Determine the [X, Y] coordinate at the center of the cell enclosing the given text.  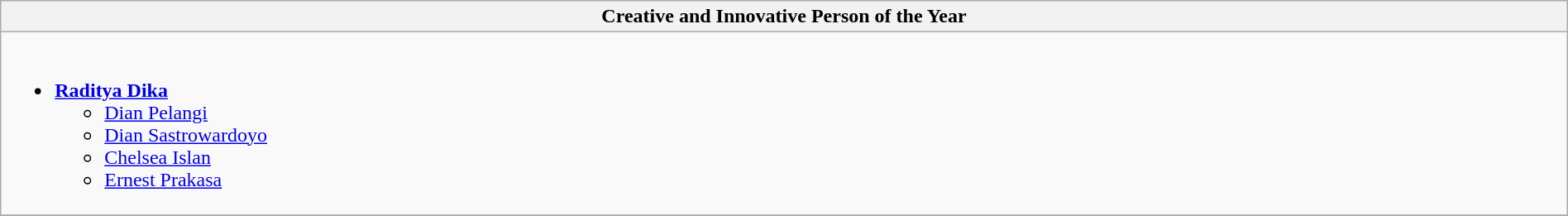
Creative and Innovative Person of the Year [784, 17]
Raditya DikaDian PelangiDian SastrowardoyoChelsea IslanErnest Prakasa [784, 124]
